Pinpoint the cell where the given text exists, returning its [X, Y] midpoint coordinate. 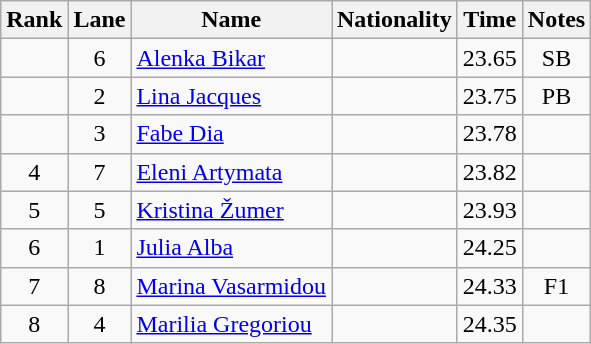
Nationality [395, 20]
PB [556, 96]
1 [100, 248]
Lina Jacques [232, 96]
Kristina Žumer [232, 210]
23.78 [490, 134]
Notes [556, 20]
2 [100, 96]
24.33 [490, 286]
24.25 [490, 248]
24.35 [490, 324]
SB [556, 58]
Lane [100, 20]
23.93 [490, 210]
Fabe Dia [232, 134]
23.75 [490, 96]
Eleni Artymata [232, 172]
Julia Alba [232, 248]
F1 [556, 286]
Time [490, 20]
3 [100, 134]
Rank [34, 20]
23.65 [490, 58]
Alenka Bikar [232, 58]
Marina Vasarmidou [232, 286]
Name [232, 20]
23.82 [490, 172]
Marilia Gregoriou [232, 324]
